Extract the [X, Y] coordinate from the center of the cell holding the provided text.  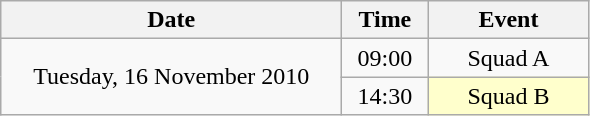
Tuesday, 16 November 2010 [172, 77]
Date [172, 20]
Time [385, 20]
Squad B [508, 96]
Squad A [508, 58]
09:00 [385, 58]
Event [508, 20]
14:30 [385, 96]
